Search for the cell housing the specified text and yield its [X, Y] center coordinate. 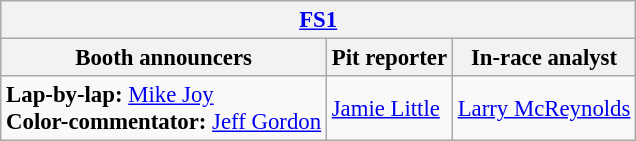
Pit reporter [389, 58]
Jamie Little [389, 108]
Larry McReynolds [544, 108]
Lap-by-lap: Mike JoyColor-commentator: Jeff Gordon [164, 108]
Booth announcers [164, 58]
In-race analyst [544, 58]
FS1 [318, 20]
